Detect which cell encompasses the target text, then output its (x, y) center coordinate. 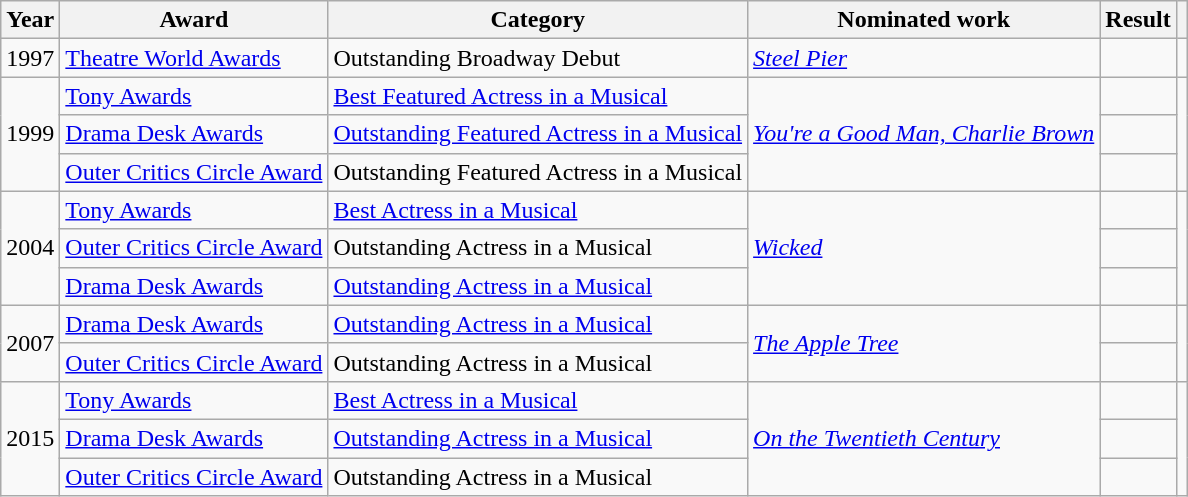
Wicked (924, 248)
Steel Pier (924, 58)
On the Twentieth Century (924, 438)
Theatre World Awards (194, 58)
The Apple Tree (924, 343)
Category (538, 20)
2007 (30, 343)
1997 (30, 58)
1999 (30, 134)
Nominated work (924, 20)
Outstanding Broadway Debut (538, 58)
Award (194, 20)
Result (1138, 20)
Year (30, 20)
2015 (30, 438)
2004 (30, 248)
Best Featured Actress in a Musical (538, 96)
You're a Good Man, Charlie Brown (924, 134)
